Return the [X, Y] coordinate for the center point of the cell that contains the specified text.  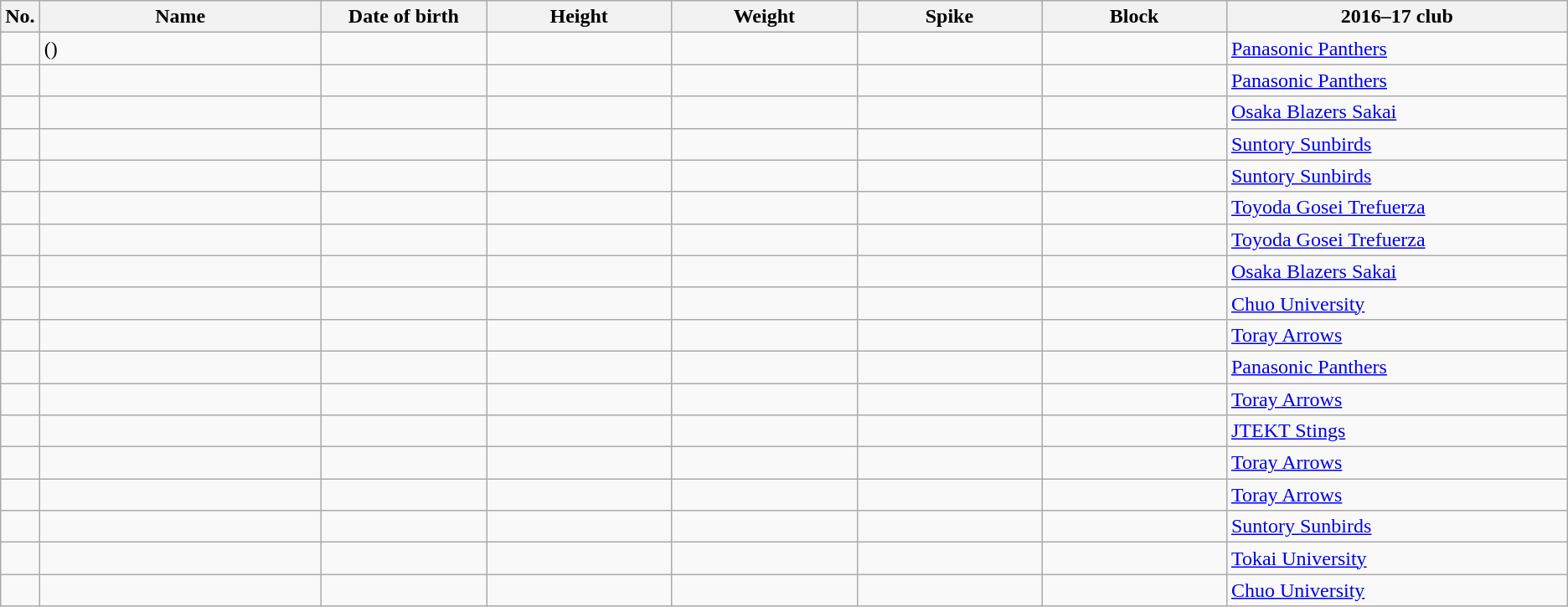
Date of birth [404, 17]
Height [580, 17]
JTEKT Stings [1397, 431]
Spike [950, 17]
No. [20, 17]
2016–17 club [1397, 17]
Weight [764, 17]
Block [1134, 17]
Name [180, 17]
Tokai University [1397, 558]
() [180, 49]
